Extract the (x, y) coordinate from the center of the cell holding the provided text.  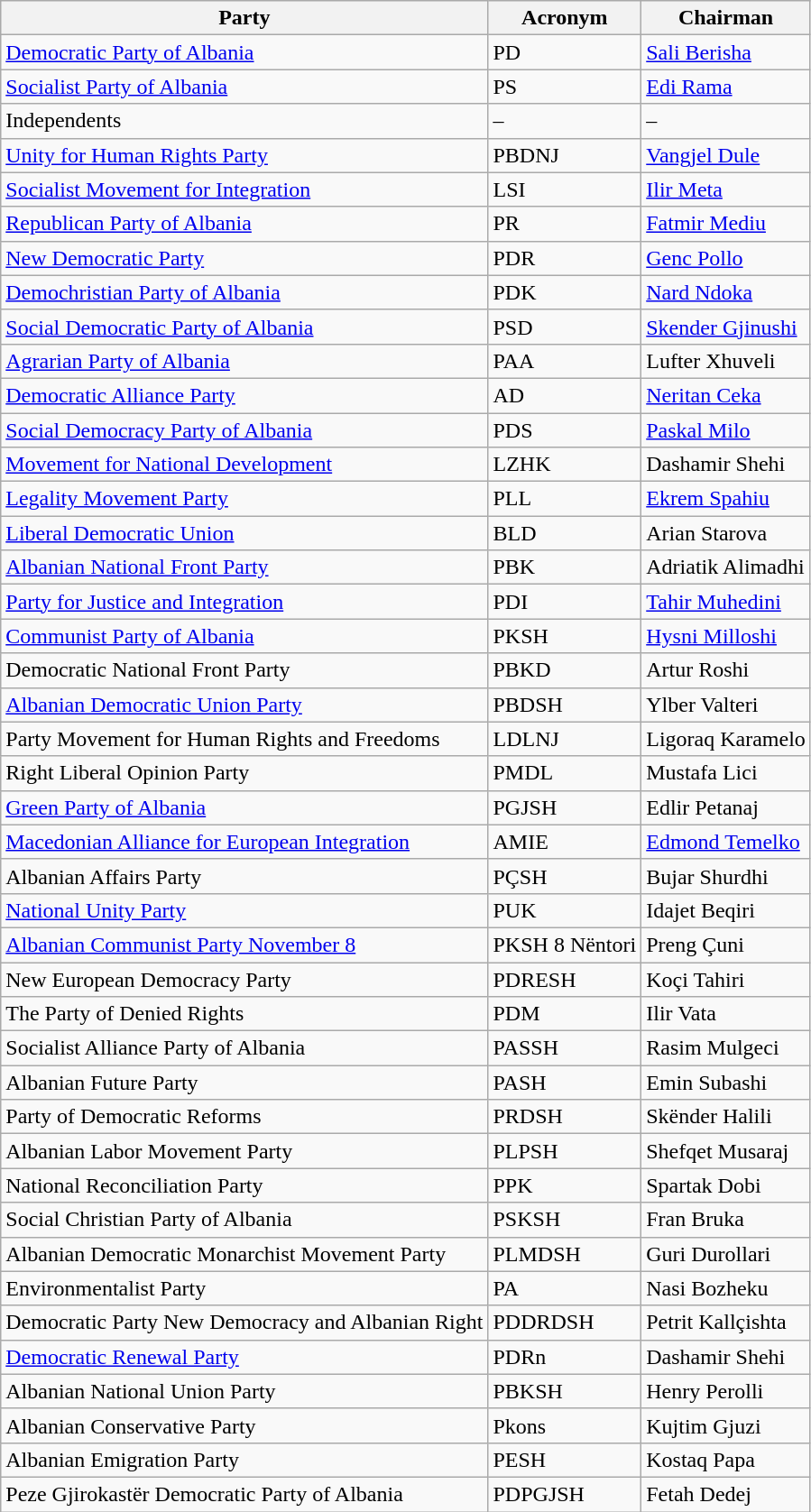
PSD (565, 327)
Independents (244, 121)
Ligoraq Karamelo (726, 739)
Acronym (565, 18)
Edlir Petanaj (726, 807)
Preng Çuni (726, 945)
Mustafa Lici (726, 773)
Socialist Party of Albania (244, 87)
Petrit Kallçishta (726, 1323)
Ekrem Spahiu (726, 499)
Artur Roshi (726, 670)
Socialist Alliance Party of Albania (244, 1048)
LSI (565, 189)
Green Party of Albania (244, 807)
Communist Party of Albania (244, 636)
Republican Party of Albania (244, 224)
National Unity Party (244, 910)
Ilir Meta (726, 189)
New European Democracy Party (244, 979)
Democratic Alliance Party (244, 395)
PBK (565, 567)
Social Democracy Party of Albania (244, 430)
Party of Democratic Reforms (244, 1117)
Liberal Democratic Union (244, 533)
Nard Ndoka (726, 292)
Democratic Renewal Party (244, 1357)
Rasim Mulgeci (726, 1048)
PAA (565, 361)
Legality Movement Party (244, 499)
PGJSH (565, 807)
Nasi Bozheku (726, 1288)
PA (565, 1288)
AMIE (565, 842)
PDI (565, 602)
Albanian National Union Party (244, 1391)
Idajet Beqiri (726, 910)
PDS (565, 430)
PESH (565, 1460)
Democratic Party New Democracy and Albanian Right (244, 1323)
LDLNJ (565, 739)
Party for Justice and Integration (244, 602)
Kostaq Papa (726, 1460)
PDK (565, 292)
Ylber Valteri (726, 705)
Koçi Tahiri (726, 979)
PBKSH (565, 1391)
Democratic Party of Albania (244, 52)
Peze Gjirokastër Democratic Party of Albania (244, 1494)
Lufter Xhuveli (726, 361)
Sali Berisha (726, 52)
Democratic National Front Party (244, 670)
Albanian Conservative Party (244, 1425)
Albanian Democratic Union Party (244, 705)
PDRn (565, 1357)
Fetah Dedej (726, 1494)
Adriatik Alimadhi (726, 567)
Albanian Future Party (244, 1083)
Emin Subashi (726, 1083)
PASSH (565, 1048)
Social Christian Party of Albania (244, 1220)
Spartak Dobi (726, 1185)
Kujtim Gjuzi (726, 1425)
Skënder Halili (726, 1117)
Socialist Movement for Integration (244, 189)
Skender Gjinushi (726, 327)
Henry Perolli (726, 1391)
Pkons (565, 1425)
Genc Pollo (726, 258)
Albanian Emigration Party (244, 1460)
Albanian Communist Party November 8 (244, 945)
Macedonian Alliance for European Integration (244, 842)
Movement for National Development (244, 465)
Fran Bruka (726, 1220)
PPK (565, 1185)
Ilir Vata (726, 1014)
PÇSH (565, 876)
PKSH 8 Nëntori (565, 945)
Agrarian Party of Albania (244, 361)
AD (565, 395)
The Party of Denied Rights (244, 1014)
PASH (565, 1083)
PUK (565, 910)
Albanian Labor Movement Party (244, 1151)
Bujar Shurdhi (726, 876)
PRDSH (565, 1117)
Unity for Human Rights Party (244, 155)
LZHK (565, 465)
Party (244, 18)
PKSH (565, 636)
Shefqet Musaraj (726, 1151)
PDM (565, 1014)
PR (565, 224)
PLPSH (565, 1151)
PD (565, 52)
PBDNJ (565, 155)
PMDL (565, 773)
Albanian National Front Party (244, 567)
PDR (565, 258)
Edmond Temelko (726, 842)
Demochristian Party of Albania (244, 292)
Social Democratic Party of Albania (244, 327)
PBKD (565, 670)
Albanian Democratic Monarchist Movement Party (244, 1254)
PBDSH (565, 705)
Fatmir Mediu (726, 224)
Neritan Ceka (726, 395)
Right Liberal Opinion Party (244, 773)
Party Movement for Human Rights and Freedoms (244, 739)
PSKSH (565, 1220)
Hysni Milloshi (726, 636)
PDDRDSH (565, 1323)
Environmentalist Party (244, 1288)
PDRESH (565, 979)
New Democratic Party (244, 258)
BLD (565, 533)
Guri Durollari (726, 1254)
Paskal Milo (726, 430)
Tahir Muhedini (726, 602)
Albanian Affairs Party (244, 876)
PDPGJSH (565, 1494)
Arian Starova (726, 533)
PLL (565, 499)
PS (565, 87)
PLMDSH (565, 1254)
Vangjel Dule (726, 155)
National Reconciliation Party (244, 1185)
Chairman (726, 18)
Edi Rama (726, 87)
